Determine the (x, y) coordinate at the center of the cell enclosing the given text.  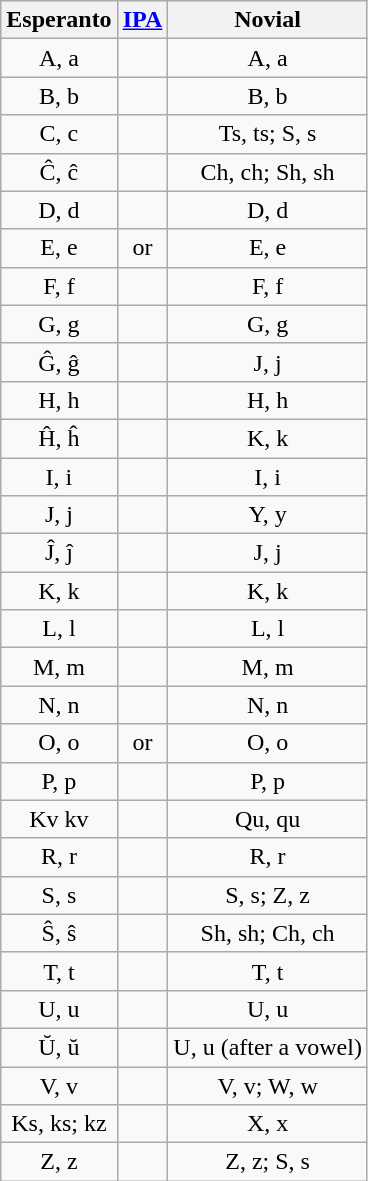
Ŝ, ŝ (59, 933)
V, v; W, w (268, 1085)
S, s (59, 895)
Z, z; S, s (268, 1162)
Sh, sh; Ch, ch (268, 933)
Ĵ, ĵ (59, 553)
U, u (after a vowel) (268, 1047)
Ĥ, ĥ (59, 438)
Kv kv (59, 819)
Y, y (268, 515)
IPA (142, 20)
Novial (268, 20)
Ĝ, ĝ (59, 362)
Ŭ, ŭ (59, 1047)
Ks, ks; kz (59, 1124)
Esperanto (59, 20)
Ch, ch; Sh, sh (268, 172)
X, x (268, 1124)
V, v (59, 1085)
S, s; Z, z (268, 895)
Z, z (59, 1162)
Ts, ts; S, s (268, 134)
Qu, qu (268, 819)
C, c (59, 134)
Ĉ, ĉ (59, 172)
